Find where the given text appears and provide that cell's center as [X, Y] coordinate. 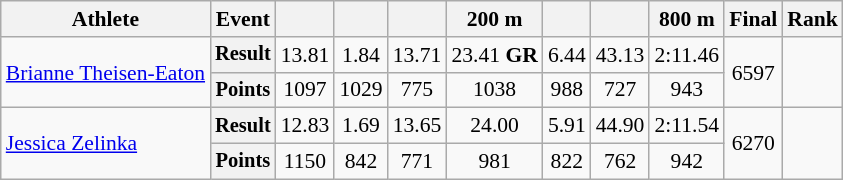
771 [418, 162]
6597 [753, 72]
Final [753, 19]
Event [243, 19]
762 [620, 162]
800 m [686, 19]
13.71 [418, 55]
24.00 [494, 126]
Jessica Zelinka [106, 144]
12.83 [306, 126]
942 [686, 162]
2:11.54 [686, 126]
Brianne Theisen-Eaton [106, 72]
6.44 [567, 55]
Rank [812, 19]
1150 [306, 162]
988 [567, 90]
1038 [494, 90]
981 [494, 162]
1.84 [360, 55]
23.41 GR [494, 55]
727 [620, 90]
44.90 [620, 126]
1029 [360, 90]
13.81 [306, 55]
775 [418, 90]
1.69 [360, 126]
2:11.46 [686, 55]
822 [567, 162]
6270 [753, 144]
5.91 [567, 126]
200 m [494, 19]
943 [686, 90]
Athlete [106, 19]
43.13 [620, 55]
1097 [306, 90]
13.65 [418, 126]
842 [360, 162]
